Find where the given text appears and provide that cell's center as [X, Y] coordinate. 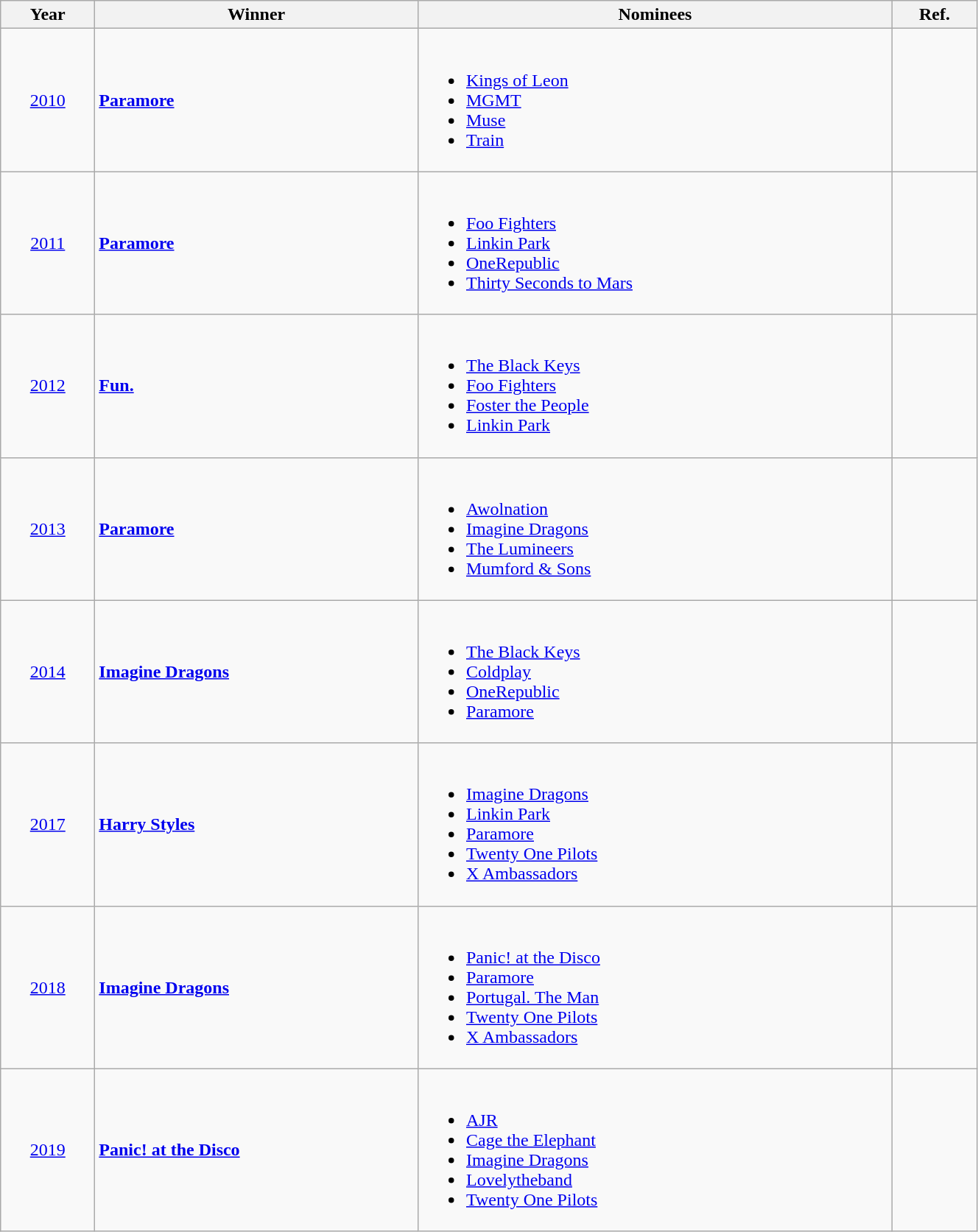
AJRCage the ElephantImagine DragonsLovelythebandTwenty One Pilots [655, 1150]
Year [48, 15]
2010 [48, 100]
2019 [48, 1150]
Foo FightersLinkin ParkOneRepublicThirty Seconds to Mars [655, 243]
Panic! at the Disco [256, 1150]
2018 [48, 987]
2014 [48, 672]
Panic! at the DiscoParamorePortugal. The ManTwenty One PilotsX Ambassadors [655, 987]
Kings of LeonMGMTMuseTrain [655, 100]
Winner [256, 15]
2011 [48, 243]
2012 [48, 386]
2017 [48, 825]
AwolnationImagine DragonsThe LumineersMumford & Sons [655, 529]
The Black KeysColdplayOneRepublicParamore [655, 672]
Harry Styles [256, 825]
Nominees [655, 15]
The Black KeysFoo FightersFoster the PeopleLinkin Park [655, 386]
Imagine DragonsLinkin ParkParamoreTwenty One PilotsX Ambassadors [655, 825]
Fun. [256, 386]
Ref. [934, 15]
2013 [48, 529]
